Scan for the cell matching the given text and deliver its (X, Y) coordinate at center. 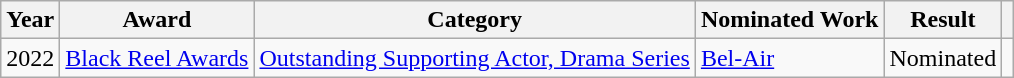
Category (474, 20)
Nominated (943, 58)
Bel-Air (790, 58)
Black Reel Awards (157, 58)
Award (157, 20)
Nominated Work (790, 20)
Result (943, 20)
2022 (30, 58)
Year (30, 20)
Outstanding Supporting Actor, Drama Series (474, 58)
